Search for the cell housing the specified text and yield its [x, y] center coordinate. 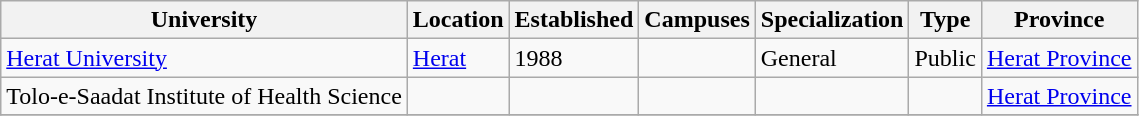
Type [945, 20]
Herat [458, 58]
University [204, 20]
Location [458, 20]
1988 [574, 58]
Herat University [204, 58]
Campuses [697, 20]
Established [574, 20]
General [832, 58]
Province [1059, 20]
Tolo-e-Saadat Institute of Health Science [204, 96]
Specialization [832, 20]
Public [945, 58]
